Scan for the cell matching the given text and deliver its [x, y] coordinate at center. 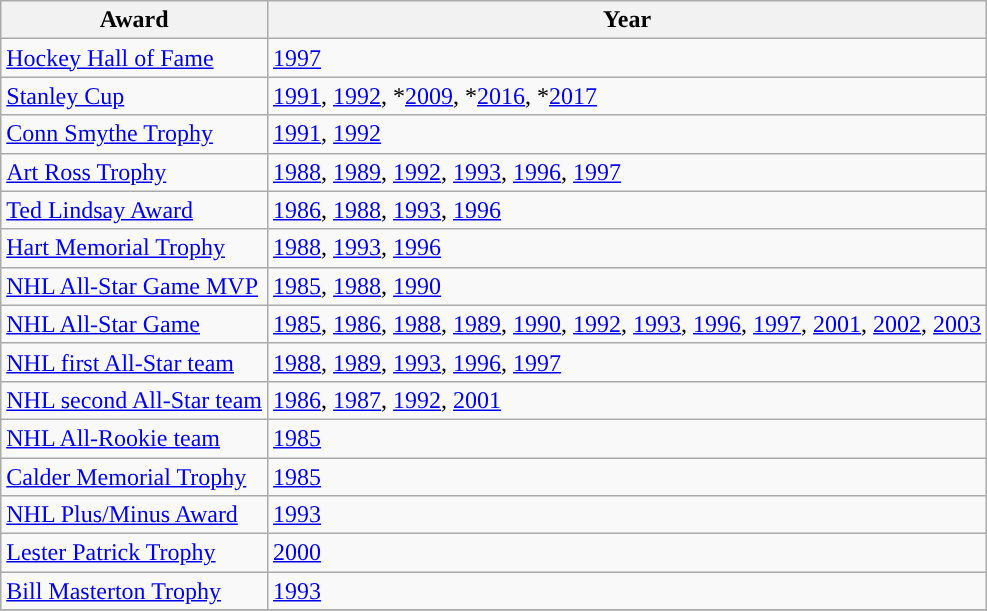
Award [134, 20]
1988, 1989, 1992, 1993, 1996, 1997 [628, 172]
Bill Masterton Trophy [134, 591]
NHL Plus/Minus Award [134, 515]
Ted Lindsay Award [134, 210]
1985, 1988, 1990 [628, 286]
1985, 1986, 1988, 1989, 1990, 1992, 1993, 1996, 1997, 2001, 2002, 2003 [628, 324]
Hart Memorial Trophy [134, 248]
2000 [628, 553]
1986, 1987, 1992, 2001 [628, 400]
Calder Memorial Trophy [134, 477]
1997 [628, 58]
1988, 1993, 1996 [628, 248]
1988, 1989, 1993, 1996, 1997 [628, 362]
NHL All-Rookie team [134, 438]
Conn Smythe Trophy [134, 134]
1991, 1992 [628, 134]
Year [628, 20]
1986, 1988, 1993, 1996 [628, 210]
Stanley Cup [134, 96]
NHL second All-Star team [134, 400]
Art Ross Trophy [134, 172]
NHL All-Star Game MVP [134, 286]
Lester Patrick Trophy [134, 553]
NHL All-Star Game [134, 324]
NHL first All-Star team [134, 362]
1991, 1992, *2009, *2016, *2017 [628, 96]
Hockey Hall of Fame [134, 58]
